Return the (x, y) coordinate for the center point of the cell that contains the specified text.  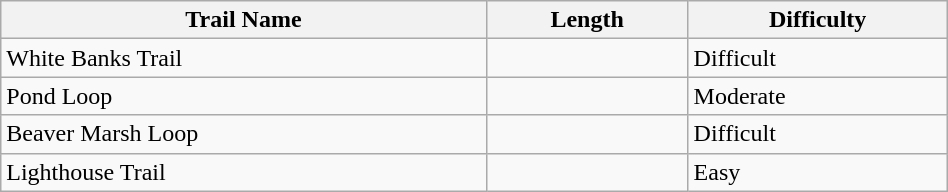
Length (587, 20)
Lighthouse Trail (244, 172)
Trail Name (244, 20)
Beaver Marsh Loop (244, 134)
Pond Loop (244, 96)
White Banks Trail (244, 58)
Easy (818, 172)
Moderate (818, 96)
Difficulty (818, 20)
